Determine the (X, Y) coordinate at the center of the cell enclosing the given text.  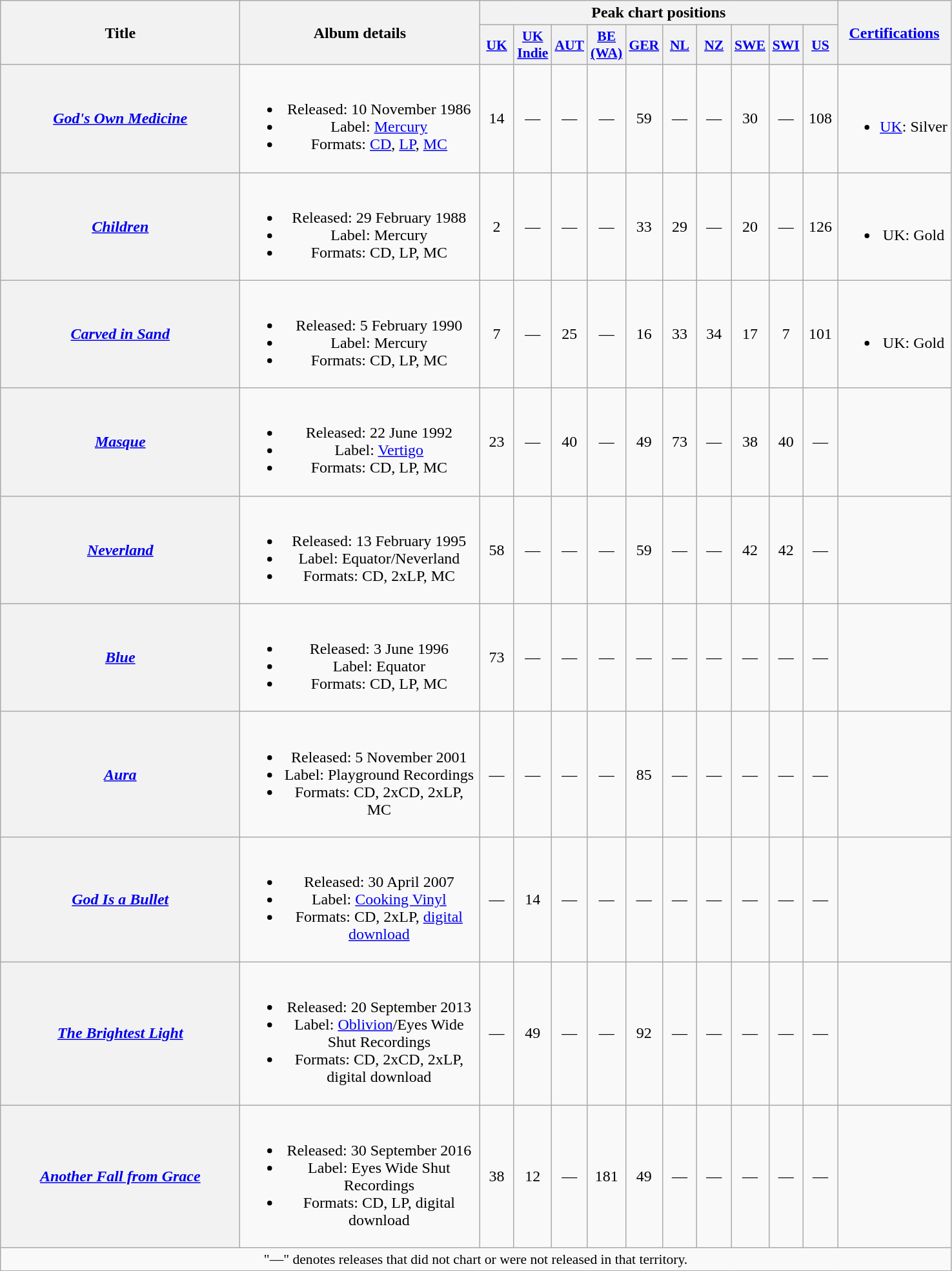
92 (644, 1033)
Neverland (120, 550)
Another Fall from Grace (120, 1176)
Carved in Sand (120, 334)
181 (607, 1176)
108 (820, 119)
Blue (120, 657)
UK (497, 45)
25 (569, 334)
34 (714, 334)
Peak chart positions (658, 13)
SWE (750, 45)
Released: 29 February 1988Label: MercuryFormats: CD, LP, MC (360, 226)
God's Own Medicine (120, 119)
101 (820, 334)
Released: 3 June 1996Label: EquatorFormats: CD, LP, MC (360, 657)
29 (679, 226)
17 (750, 334)
God Is a Bullet (120, 899)
Aura (120, 774)
12 (532, 1176)
30 (750, 119)
NL (679, 45)
Released: 5 February 1990Label: MercuryFormats: CD, LP, MC (360, 334)
GER (644, 45)
Masque (120, 442)
85 (644, 774)
SWI (786, 45)
BE (WA) (607, 45)
Children (120, 226)
Released: 22 June 1992Label: VertigoFormats: CD, LP, MC (360, 442)
Certifications (895, 32)
The Brightest Light (120, 1033)
16 (644, 334)
20 (750, 226)
NZ (714, 45)
58 (497, 550)
UK: Silver (895, 119)
"—" denotes releases that did not chart or were not released in that territory. (476, 1259)
Released: 13 February 1995Label: Equator/NeverlandFormats: CD, 2xLP, MC (360, 550)
US (820, 45)
Album details (360, 32)
23 (497, 442)
Released: 10 November 1986Label: MercuryFormats: CD, LP, MC (360, 119)
2 (497, 226)
Released: 30 September 2016Label: Eyes Wide Shut RecordingsFormats: CD, LP, digital download (360, 1176)
Released: 5 November 2001Label: Playground RecordingsFormats: CD, 2xCD, 2xLP, MC (360, 774)
Title (120, 32)
AUT (569, 45)
126 (820, 226)
Released: 30 April 2007Label: Cooking VinylFormats: CD, 2xLP, digital download (360, 899)
Released: 20 September 2013Label: Oblivion/Eyes Wide Shut RecordingsFormats: CD, 2xCD, 2xLP, digital download (360, 1033)
UK Indie (532, 45)
